Output the (x, y) coordinate of the center of the cell containing the given text.  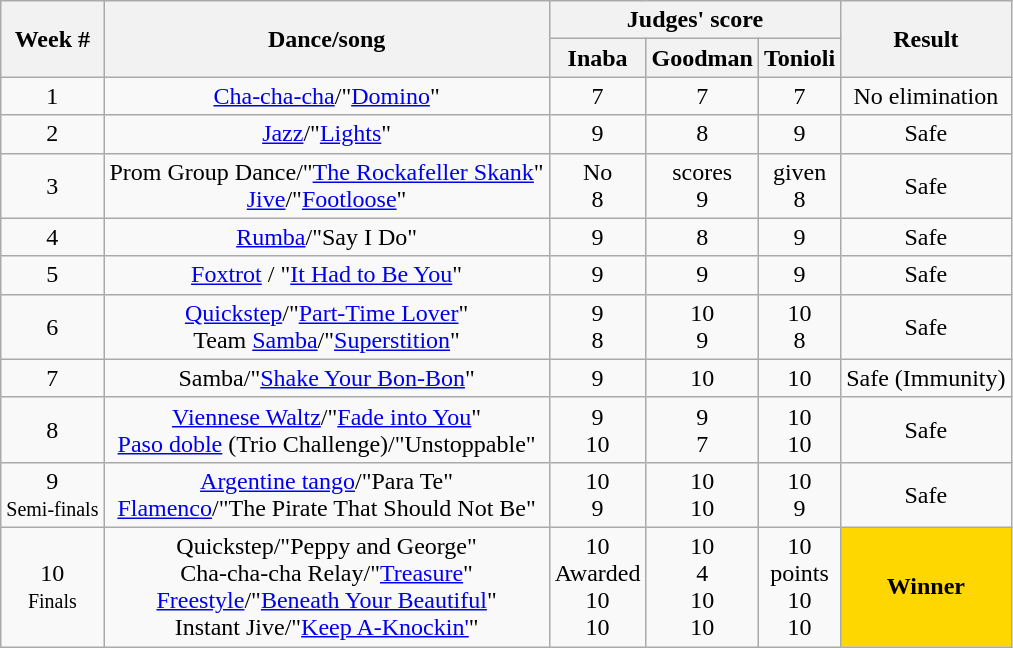
2 (52, 134)
108 (799, 326)
3 (52, 186)
Judges' score (694, 20)
Goodman (702, 58)
Argentine tango/"Para Te"Flamenco/"The Pirate That Should Not Be" (326, 494)
98 (598, 326)
910 (598, 430)
Result (926, 39)
10Finals (52, 586)
scores9 (702, 186)
Tonioli (799, 58)
Samba/"Shake Your Bon-Bon" (326, 378)
10points1010 (799, 586)
Week # (52, 39)
given8 (799, 186)
Viennese Waltz/"Fade into You"Paso doble (Trio Challenge)/"Unstoppable" (326, 430)
5 (52, 275)
No elimination (926, 96)
Jazz/"Lights" (326, 134)
9Semi-finals (52, 494)
97 (702, 430)
10Awarded1010 (598, 586)
1 (52, 96)
Prom Group Dance/"The Rockafeller Skank"Jive/"Footloose" (326, 186)
Quickstep/"Part-Time Lover"Team Samba/"Superstition" (326, 326)
4 (52, 237)
Safe (Immunity) (926, 378)
1041010 (702, 586)
Inaba (598, 58)
Winner (926, 586)
Quickstep/"Peppy and George"Cha-cha-cha Relay/"Treasure"Freestyle/"Beneath Your Beautiful"Instant Jive/"Keep A-Knockin'" (326, 586)
No8 (598, 186)
Rumba/"Say I Do" (326, 237)
Cha-cha-cha/"Domino" (326, 96)
6 (52, 326)
Dance/song (326, 39)
Foxtrot / "It Had to Be You" (326, 275)
